Extract the [X, Y] coordinate from the center of the cell holding the provided text.  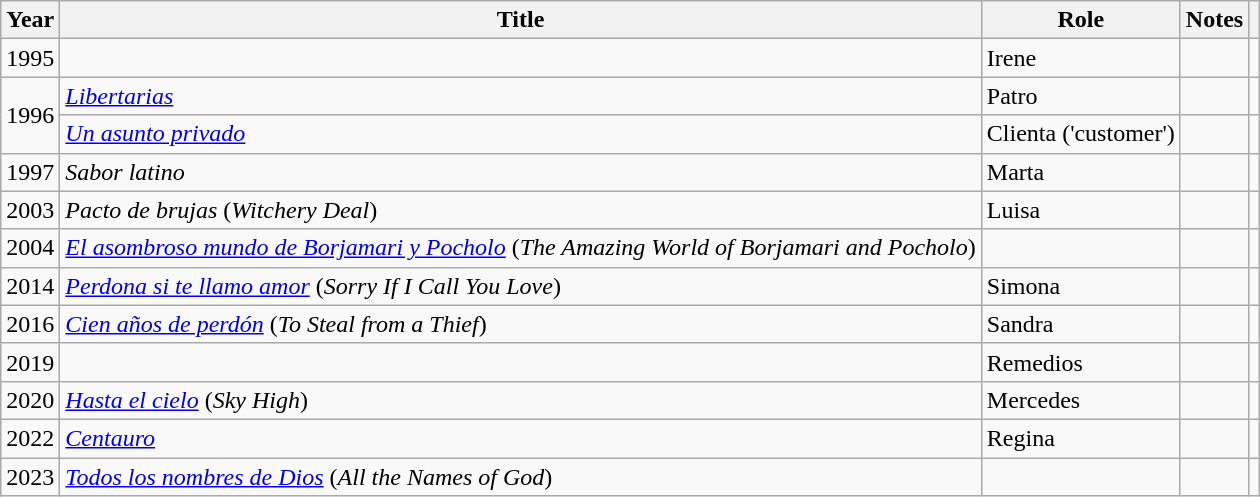
2022 [30, 438]
2020 [30, 400]
1997 [30, 172]
Patro [1080, 96]
2003 [30, 210]
Perdona si te llamo amor (Sorry If I Call You Love) [520, 286]
2023 [30, 477]
Cien años de perdón (To Steal from a Thief) [520, 324]
Marta [1080, 172]
Irene [1080, 58]
Role [1080, 20]
Hasta el cielo (Sky High) [520, 400]
Simona [1080, 286]
Todos los nombres de Dios (All the Names of God) [520, 477]
2016 [30, 324]
1995 [30, 58]
2004 [30, 248]
Mercedes [1080, 400]
Sabor latino [520, 172]
Un asunto privado [520, 134]
Regina [1080, 438]
Luisa [1080, 210]
Clienta ('customer') [1080, 134]
Title [520, 20]
2019 [30, 362]
Sandra [1080, 324]
El asombroso mundo de Borjamari y Pocholo (The Amazing World of Borjamari and Pocholo) [520, 248]
2014 [30, 286]
1996 [30, 115]
Libertarias [520, 96]
Centauro [520, 438]
Notes [1214, 20]
Pacto de brujas (Witchery Deal) [520, 210]
Year [30, 20]
Remedios [1080, 362]
